Pinpoint the cell where the given text exists, returning its (x, y) midpoint coordinate. 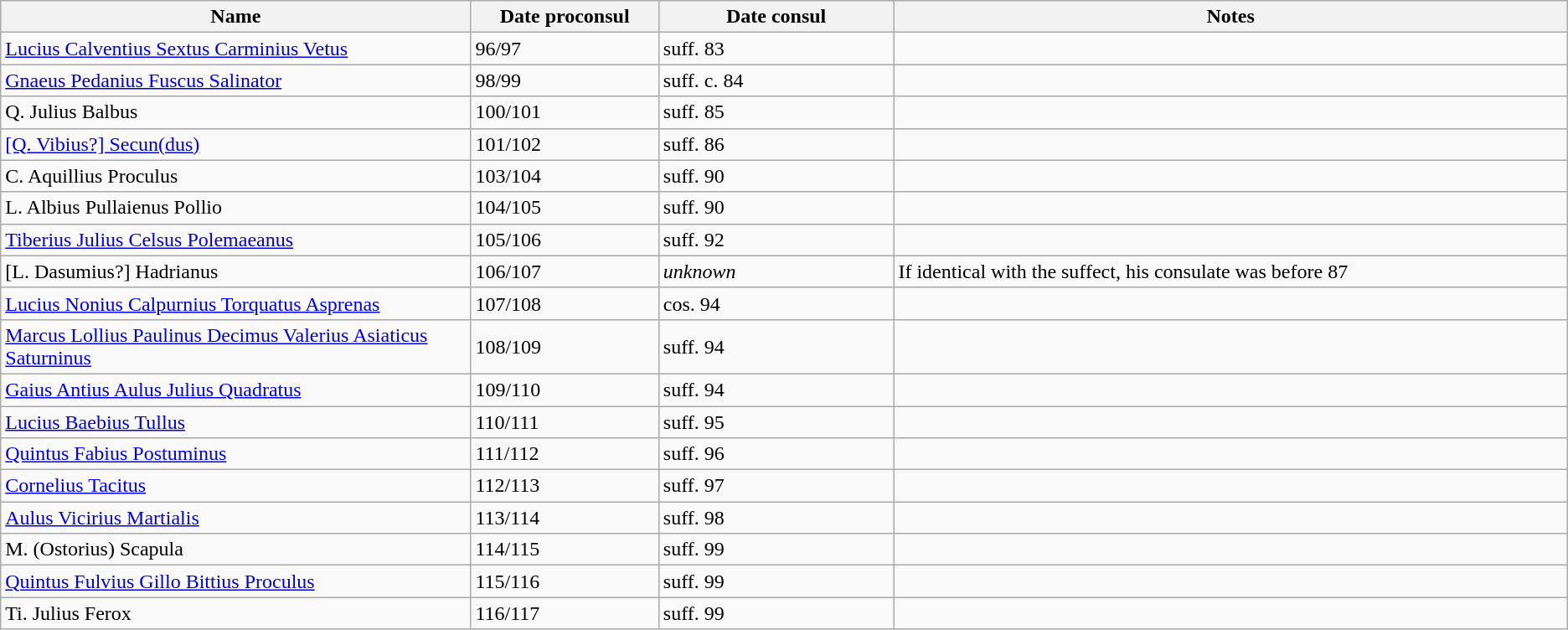
suff. 86 (776, 144)
unknown (776, 271)
C. Aquillius Proculus (236, 176)
115/116 (565, 581)
Lucius Baebius Tullus (236, 421)
Marcus Lollius Paulinus Decimus Valerius Asiaticus Saturninus (236, 347)
98/99 (565, 80)
suff. 95 (776, 421)
Aulus Vicirius Martialis (236, 518)
Name (236, 17)
112/113 (565, 486)
111/112 (565, 454)
Lucius Nonius Calpurnius Torquatus Asprenas (236, 303)
suff. 98 (776, 518)
Gnaeus Pedanius Fuscus Salinator (236, 80)
116/117 (565, 613)
108/109 (565, 347)
cos. 94 (776, 303)
Date consul (776, 17)
103/104 (565, 176)
suff. 83 (776, 49)
114/115 (565, 550)
[L. Dasumius?] Hadrianus (236, 271)
M. (Ostorius) Scapula (236, 550)
Date proconsul (565, 17)
107/108 (565, 303)
113/114 (565, 518)
Quintus Fabius Postuminus (236, 454)
L. Albius Pullaienus Pollio (236, 208)
Lucius Calventius Sextus Carminius Vetus (236, 49)
106/107 (565, 271)
suff. 85 (776, 112)
If identical with the suffect, his consulate was before 87 (1230, 271)
Notes (1230, 17)
Tiberius Julius Celsus Polemaeanus (236, 240)
Ti. Julius Ferox (236, 613)
suff. c. 84 (776, 80)
109/110 (565, 390)
suff. 97 (776, 486)
105/106 (565, 240)
Cornelius Tacitus (236, 486)
Quintus Fulvius Gillo Bittius Proculus (236, 581)
100/101 (565, 112)
96/97 (565, 49)
Q. Julius Balbus (236, 112)
[Q. Vibius?] Secun(dus) (236, 144)
suff. 96 (776, 454)
Gaius Antius Aulus Julius Quadratus (236, 390)
101/102 (565, 144)
104/105 (565, 208)
110/111 (565, 421)
suff. 92 (776, 240)
